Output the (x, y) coordinate of the center of the cell containing the given text.  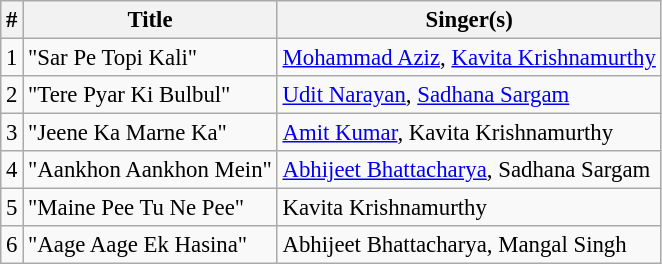
5 (12, 208)
"Maine Pee Tu Ne Pee" (150, 208)
Mohammad Aziz, Kavita Krishnamurthy (469, 58)
# (12, 20)
Title (150, 20)
Abhijeet Bhattacharya, Sadhana Sargam (469, 170)
"Tere Pyar Ki Bulbul" (150, 95)
1 (12, 58)
6 (12, 245)
Amit Kumar, Kavita Krishnamurthy (469, 133)
"Jeene Ka Marne Ka" (150, 133)
Kavita Krishnamurthy (469, 208)
"Aage Aage Ek Hasina" (150, 245)
2 (12, 95)
Abhijeet Bhattacharya, Mangal Singh (469, 245)
4 (12, 170)
"Aankhon Aankhon Mein" (150, 170)
Singer(s) (469, 20)
Udit Narayan, Sadhana Sargam (469, 95)
3 (12, 133)
"Sar Pe Topi Kali" (150, 58)
